Capture the cell that displays the provided text and extract its (x, y) central coordinate. 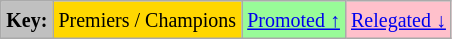
Key: (27, 20)
Relegated ↓ (398, 20)
Promoted ↑ (294, 20)
Premiers / Champions (148, 20)
